Identify which cell holds the provided text, then report its [x, y] central coordinate. 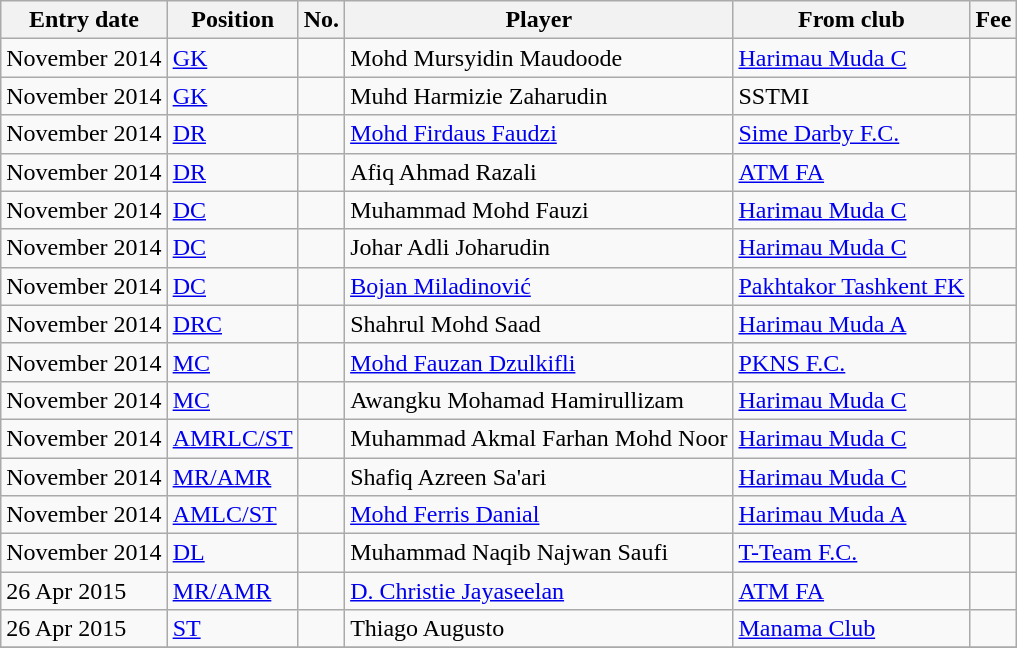
Pakhtakor Tashkent FK [852, 286]
Bojan Miladinović [539, 286]
From club [852, 20]
Manama Club [852, 629]
DL [232, 553]
Johar Adli Joharudin [539, 248]
Shafiq Azreen Sa'ari [539, 477]
D. Christie Jayaseelan [539, 591]
No. [321, 20]
Entry date [84, 20]
Muhd Harmizie Zaharudin [539, 96]
Afiq Ahmad Razali [539, 172]
Muhammad Akmal Farhan Mohd Noor [539, 438]
Shahrul Mohd Saad [539, 324]
Mohd Firdaus Faudzi [539, 134]
Sime Darby F.C. [852, 134]
Mohd Fauzan Dzulkifli [539, 362]
Fee [994, 20]
T-Team F.C. [852, 553]
PKNS F.C. [852, 362]
Position [232, 20]
SSTMI [852, 96]
Muhammad Mohd Fauzi [539, 210]
AMLC/ST [232, 515]
DRC [232, 324]
AMRLC/ST [232, 438]
Player [539, 20]
Mohd Mursyidin Maudoode [539, 58]
Mohd Ferris Danial [539, 515]
ST [232, 629]
Thiago Augusto [539, 629]
Muhammad Naqib Najwan Saufi [539, 553]
Awangku Mohamad Hamirullizam [539, 400]
